From the cell containing the given text, extract its center point as [x, y] coordinate. 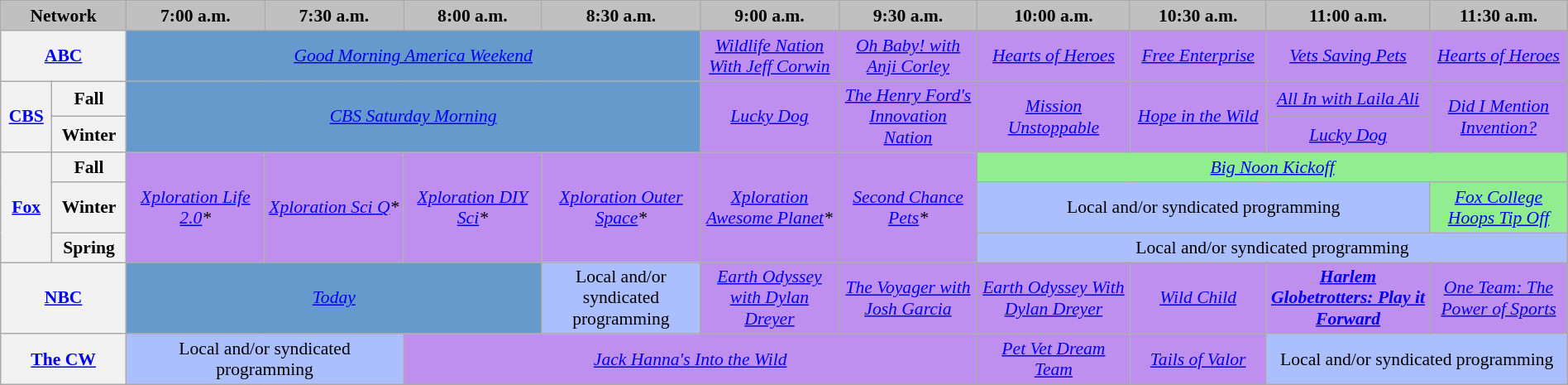
10:00 a.m. [1054, 16]
Today [334, 298]
CBS [26, 118]
Xploration Sci Q* [334, 208]
The Voyager with Josh Garcia [908, 298]
Hope in the Wild [1198, 118]
Mission Unstoppable [1054, 118]
Network [64, 16]
ABC [64, 56]
Earth Odyssey With Dylan Dreyer [1054, 298]
Spring [89, 248]
Free Enterprise [1198, 56]
Wild Child [1198, 298]
10:30 a.m. [1198, 16]
11:00 a.m. [1348, 16]
7:30 a.m. [334, 16]
Earth Odyssey with Dylan Dreyer [770, 298]
Jack Hanna's Into the Wild [691, 359]
Did I Mention Invention? [1499, 118]
Oh Baby! with Anji Corley [908, 56]
Big Noon Kickoff [1273, 168]
Fox [26, 208]
CBS Saturday Morning [413, 118]
Xploration Awesome Planet* [770, 208]
All In with Laila Ali [1348, 99]
Tails of Valor [1198, 359]
9:00 a.m. [770, 16]
One Team: The Power of Sports [1499, 298]
Xploration Life 2.0* [195, 208]
Xploration DIY Sci* [473, 208]
7:00 a.m. [195, 16]
Pet Vet Dream Team [1054, 359]
Fox College Hoops Tip Off [1499, 207]
Harlem Globetrotters: Play it Forward [1348, 298]
11:30 a.m. [1499, 16]
NBC [64, 298]
Xploration Outer Space* [621, 208]
The CW [64, 359]
Second Chance Pets* [908, 208]
Wildlife Nation With Jeff Corwin [770, 56]
8:00 a.m. [473, 16]
9:30 a.m. [908, 16]
Vets Saving Pets [1348, 56]
Good Morning America Weekend [413, 56]
The Henry Ford's Innovation Nation [908, 118]
8:30 a.m. [621, 16]
